Provide the [X, Y] coordinate of the cell's center where the given text is located.  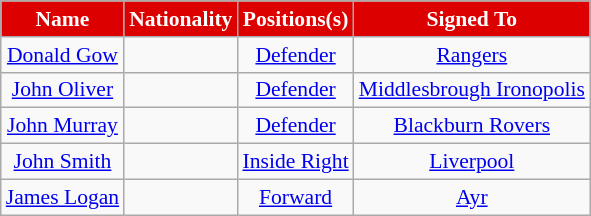
Positions(s) [295, 19]
Forward [295, 197]
Nationality [180, 19]
Donald Gow [62, 55]
Rangers [472, 55]
James Logan [62, 197]
Blackburn Rovers [472, 126]
John Murray [62, 126]
John Oliver [62, 90]
Inside Right [295, 162]
Liverpool [472, 162]
Ayr [472, 197]
John Smith [62, 162]
Signed To [472, 19]
Name [62, 19]
Middlesbrough Ironopolis [472, 90]
